Find where the given text appears and provide that cell's center as (x, y) coordinate. 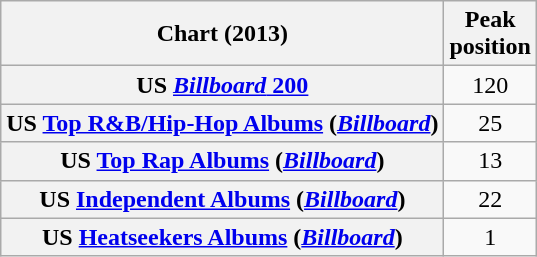
US Independent Albums (Billboard) (222, 199)
US Top R&B/Hip-Hop Albums (Billboard) (222, 123)
US Billboard 200 (222, 85)
25 (490, 123)
US Heatseekers Albums (Billboard) (222, 237)
13 (490, 161)
22 (490, 199)
Peakposition (490, 34)
US Top Rap Albums (Billboard) (222, 161)
Chart (2013) (222, 34)
120 (490, 85)
1 (490, 237)
